Search for the cell housing the specified text and yield its [x, y] center coordinate. 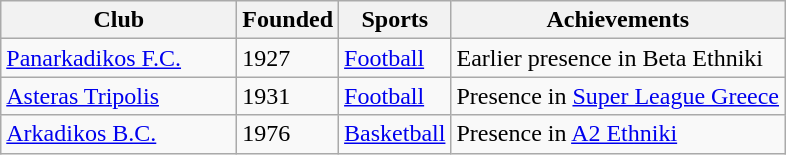
1927 [288, 58]
Club [119, 20]
Presence in Super League Greece [618, 96]
Panarkadikos F.C. [119, 58]
Sports [395, 20]
Earlier presence in Beta Ethniki [618, 58]
1931 [288, 96]
Founded [288, 20]
Presence in A2 Ethniki [618, 134]
Asteras Tripolis [119, 96]
Achievements [618, 20]
Arkadikos B.C. [119, 134]
1976 [288, 134]
Basketball [395, 134]
